For the text-containing cell, return its midpoint in [X, Y] coordinate format. 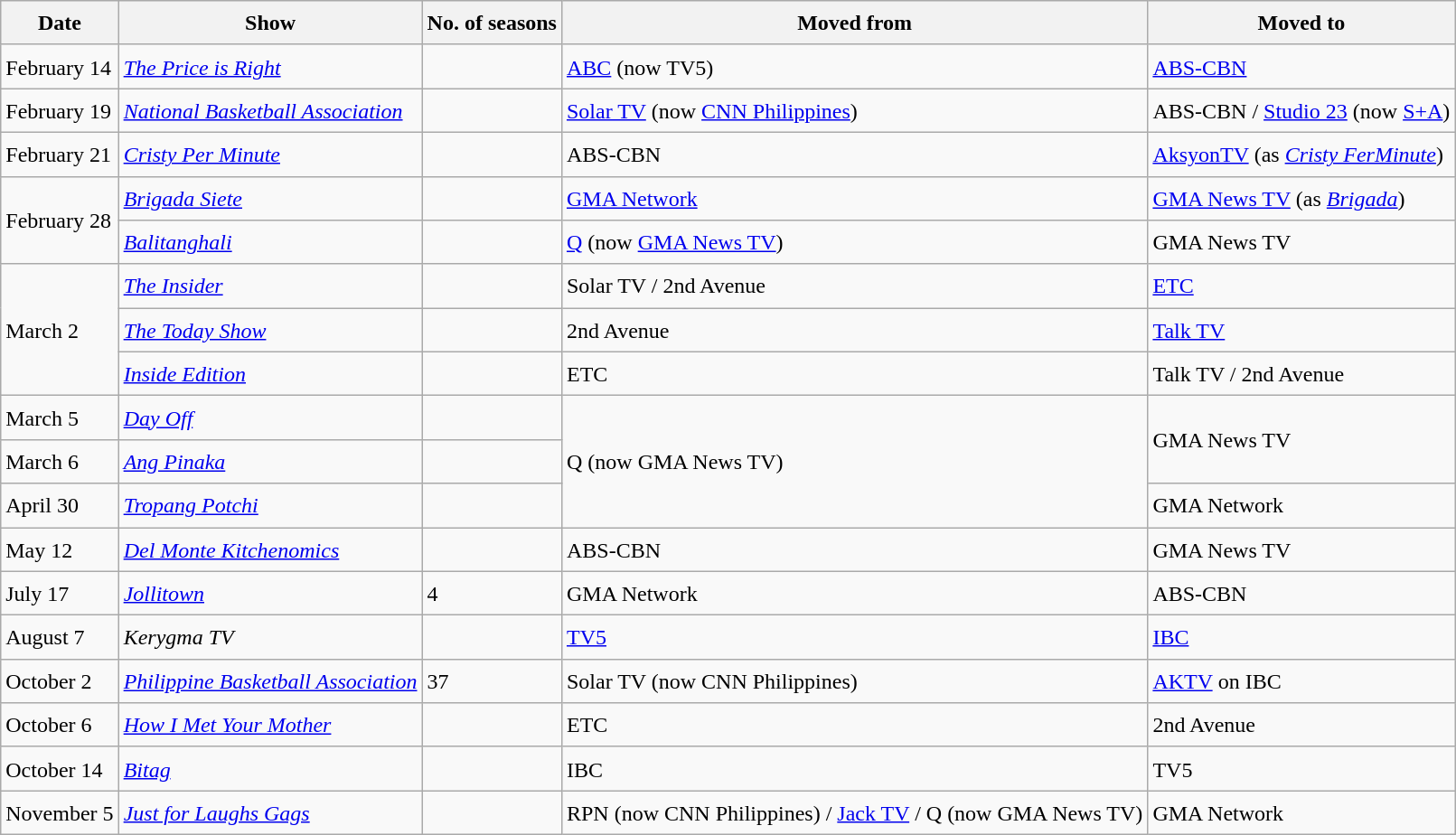
July 17 [60, 593]
October 14 [60, 768]
The Insider [270, 286]
Date [60, 23]
Moved to [1301, 23]
How I Met Your Mother [270, 725]
4 [492, 593]
AksyonTV (as Cristy FerMinute) [1301, 154]
Just for Laughs Gags [270, 813]
March 2 [60, 330]
November 5 [60, 813]
October 2 [60, 681]
GMA News TV (as Brigada) [1301, 199]
37 [492, 681]
Solar TV / 2nd Avenue [854, 286]
Day Off [270, 417]
April 30 [60, 506]
February 21 [60, 154]
Philippine Basketball Association [270, 681]
Balitanghali [270, 242]
Kerygma TV [270, 638]
Show [270, 23]
No. of seasons [492, 23]
The Today Show [270, 331]
Inside Edition [270, 374]
Jollitown [270, 593]
Brigada Siete [270, 199]
March 5 [60, 417]
Ang Pinaka [270, 461]
ABC (now TV5) [854, 67]
May 12 [60, 549]
Tropang Potchi [270, 506]
February 14 [60, 67]
Talk TV [1301, 331]
Moved from [854, 23]
AKTV on IBC [1301, 681]
The Price is Right [270, 67]
Del Monte Kitchenomics [270, 549]
RPN (now CNN Philippines) / Jack TV / Q (now GMA News TV) [854, 813]
Bitag [270, 768]
Talk TV / 2nd Avenue [1301, 374]
National Basketball Association [270, 110]
February 19 [60, 110]
ABS-CBN / Studio 23 (now S+A) [1301, 110]
March 6 [60, 461]
August 7 [60, 638]
February 28 [60, 220]
October 6 [60, 725]
Cristy Per Minute [270, 154]
